From the cell containing the given text, extract its center point as [x, y] coordinate. 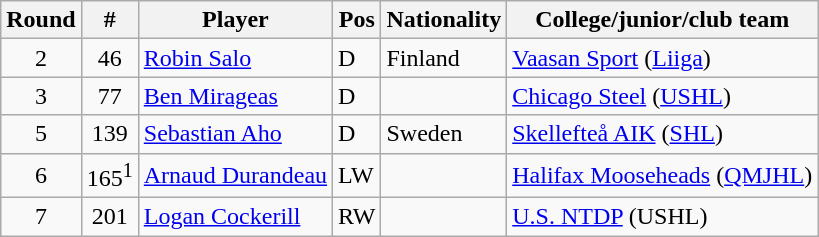
Ben Mirageas [235, 96]
RW [357, 217]
3 [41, 96]
5 [41, 134]
2 [41, 58]
6 [41, 176]
Halifax Mooseheads (QMJHL) [662, 176]
7 [41, 217]
201 [110, 217]
139 [110, 134]
77 [110, 96]
Chicago Steel (USHL) [662, 96]
U.S. NTDP (USHL) [662, 217]
Arnaud Durandeau [235, 176]
Vaasan Sport (Liiga) [662, 58]
46 [110, 58]
Finland [444, 58]
Nationality [444, 20]
Sebastian Aho [235, 134]
Robin Salo [235, 58]
Skellefteå AIK (SHL) [662, 134]
Pos [357, 20]
LW [357, 176]
Player [235, 20]
Sweden [444, 134]
1651 [110, 176]
College/junior/club team [662, 20]
# [110, 20]
Logan Cockerill [235, 217]
Round [41, 20]
